Return the (x, y) coordinate for the center point of the cell that contains the specified text.  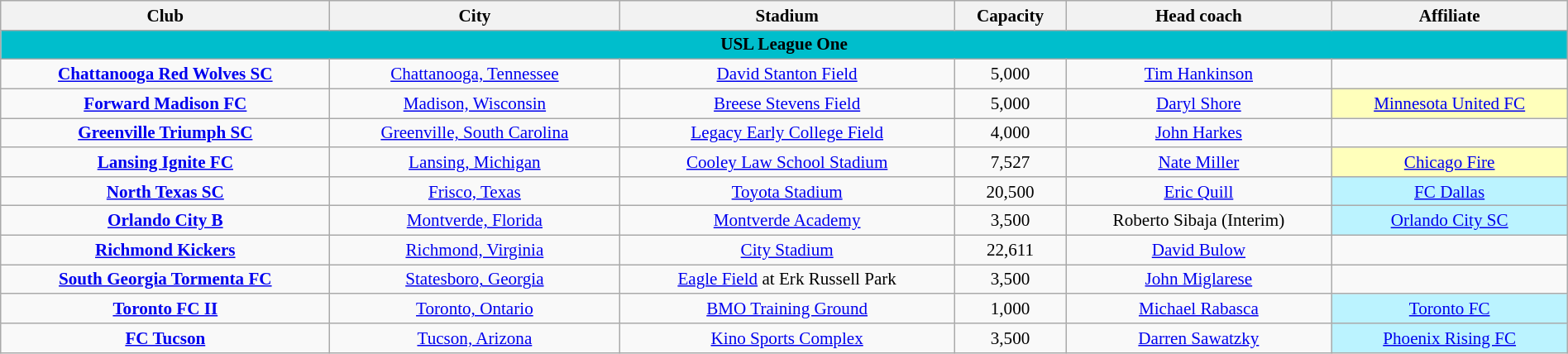
Eric Quill (1199, 190)
Montverde, Florida (475, 220)
Michael Rabasca (1199, 308)
Club (165, 15)
Orlando City B (165, 220)
Richmond, Virginia (475, 250)
Kino Sports Complex (787, 337)
Toyota Stadium (787, 190)
Greenville Triumph SC (165, 132)
John Harkes (1199, 132)
North Texas SC (165, 190)
Head coach (1199, 15)
Forward Madison FC (165, 103)
Breese Stevens Field (787, 103)
Greenville, South Carolina (475, 132)
Capacity (1010, 15)
Tim Hankinson (1199, 74)
Tucson, Arizona (475, 337)
Toronto FC (1449, 308)
1,000 (1010, 308)
USL League One (784, 45)
Roberto Sibaja (Interim) (1199, 220)
South Georgia Tormenta FC (165, 280)
Chattanooga Red Wolves SC (165, 74)
Chattanooga, Tennessee (475, 74)
Chicago Fire (1449, 162)
Eagle Field at Erk Russell Park (787, 280)
Frisco, Texas (475, 190)
City (475, 15)
Richmond Kickers (165, 250)
Orlando City SC (1449, 220)
David Stanton Field (787, 74)
John Miglarese (1199, 280)
7,527 (1010, 162)
Madison, Wisconsin (475, 103)
Affiliate (1449, 15)
Darren Sawatzky (1199, 337)
Toronto, Ontario (475, 308)
Phoenix Rising FC (1449, 337)
Legacy Early College Field (787, 132)
Lansing Ignite FC (165, 162)
Statesboro, Georgia (475, 280)
FC Tucson (165, 337)
Daryl Shore (1199, 103)
Montverde Academy (787, 220)
22,611 (1010, 250)
4,000 (1010, 132)
Cooley Law School Stadium (787, 162)
FC Dallas (1449, 190)
David Bulow (1199, 250)
Stadium (787, 15)
Nate Miller (1199, 162)
Toronto FC II (165, 308)
20,500 (1010, 190)
Minnesota United FC (1449, 103)
BMO Training Ground (787, 308)
City Stadium (787, 250)
Lansing, Michigan (475, 162)
